Return the [x, y] coordinate for the center point of the cell that contains the specified text.  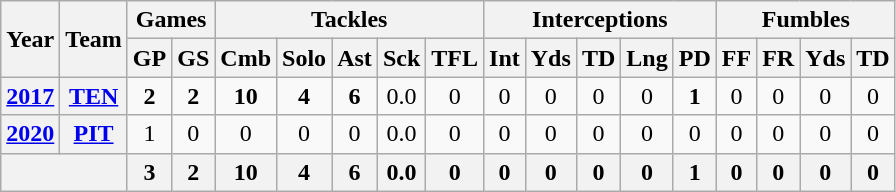
Team [94, 39]
Tackles [350, 20]
PD [694, 58]
2020 [30, 134]
GP [149, 58]
3 [149, 172]
Solo [304, 58]
Games [170, 20]
Ast [355, 58]
GS [194, 58]
PIT [94, 134]
Fumbles [806, 20]
FR [778, 58]
2017 [30, 96]
Sck [401, 58]
Cmb [246, 58]
Lng [647, 58]
FF [736, 58]
TEN [94, 96]
Year [30, 39]
TFL [455, 58]
Interceptions [600, 20]
Int [505, 58]
